Determine the [X, Y] coordinate at the center of the cell enclosing the given text.  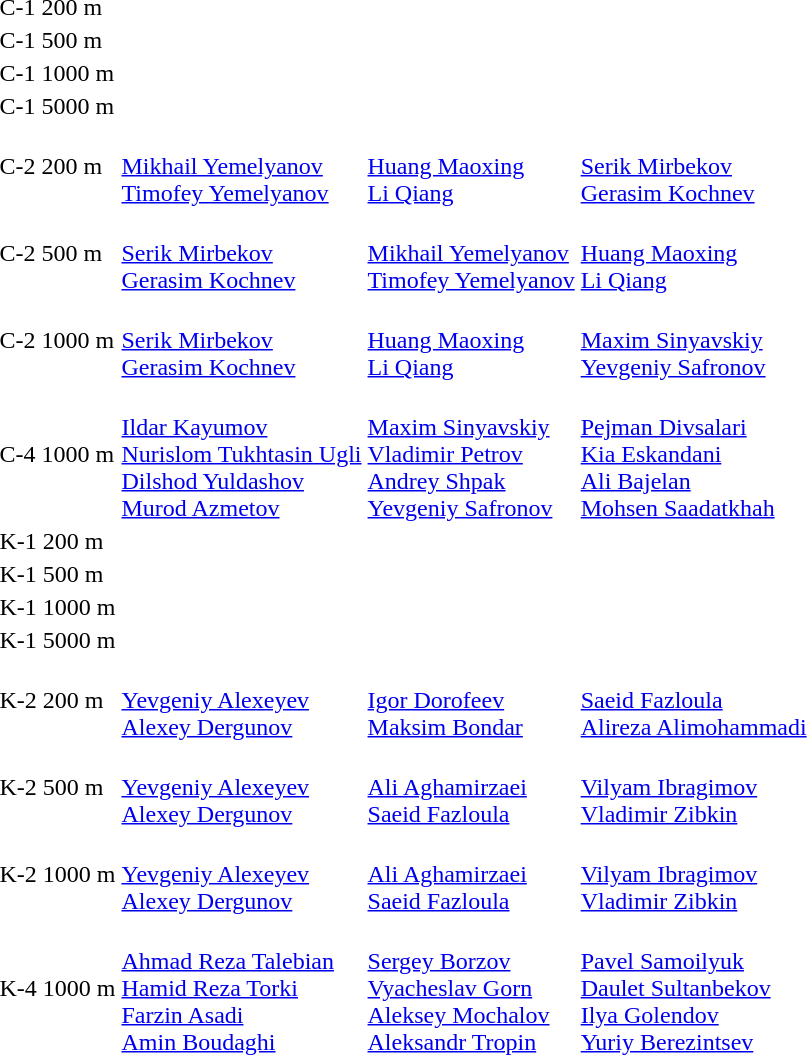
Igor DorofeevMaksim Bondar [471, 700]
Ildar KayumovNurislom Tukhtasin UgliDilshod YuldashovMurod Azmetov [242, 454]
Maxim SinyavskiyVladimir PetrovAndrey ShpakYevgeniy Safronov [471, 454]
